Return the (X, Y) coordinate for the center point of the cell that contains the specified text.  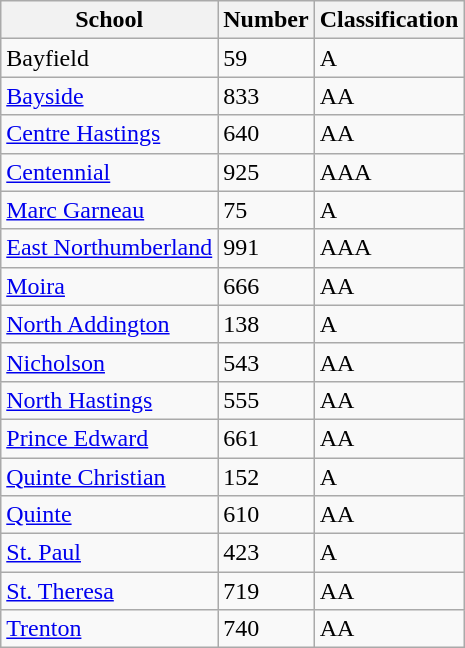
543 (266, 362)
North Addington (110, 324)
719 (266, 591)
Classification (389, 20)
740 (266, 629)
640 (266, 134)
St. Theresa (110, 591)
991 (266, 248)
Marc Garneau (110, 210)
Bayside (110, 96)
School (110, 20)
Prince Edward (110, 438)
Centennial (110, 172)
925 (266, 172)
Quinte Christian (110, 477)
75 (266, 210)
Trenton (110, 629)
Nicholson (110, 362)
Quinte (110, 515)
Bayfield (110, 58)
423 (266, 553)
Moira (110, 286)
152 (266, 477)
833 (266, 96)
Number (266, 20)
East Northumberland (110, 248)
Centre Hastings (110, 134)
661 (266, 438)
666 (266, 286)
555 (266, 400)
610 (266, 515)
North Hastings (110, 400)
138 (266, 324)
59 (266, 58)
St. Paul (110, 553)
